Find where the given text appears and provide that cell's center as [x, y] coordinate. 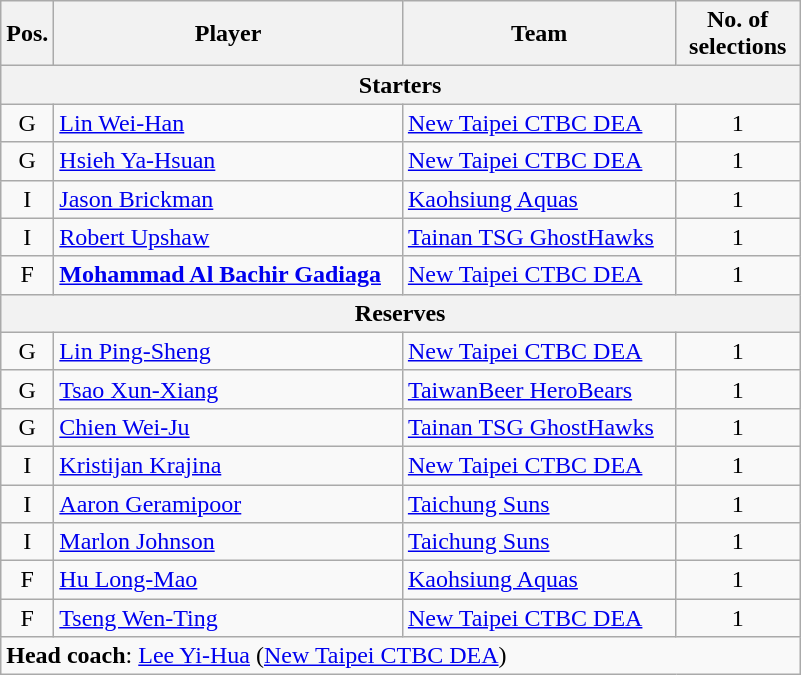
Chien Wei-Ju [228, 427]
Hu Long-Mao [228, 580]
Team [539, 34]
No. of selections [738, 34]
TaiwanBeer HeroBears [539, 389]
Lin Wei-Han [228, 123]
Player [228, 34]
Starters [400, 85]
Head coach: Lee Yi-Hua (New Taipei CTBC DEA) [400, 656]
Pos. [28, 34]
Marlon Johnson [228, 542]
Kristijan Krajina [228, 465]
Tsao Xun-Xiang [228, 389]
Reserves [400, 313]
Tseng Wen-Ting [228, 618]
Aaron Geramipoor [228, 503]
Robert Upshaw [228, 237]
Mohammad Al Bachir Gadiaga [228, 275]
Lin Ping-Sheng [228, 351]
Jason Brickman [228, 199]
Hsieh Ya-Hsuan [228, 161]
